Locate the cell with the specified text and output its [X, Y] center coordinate. 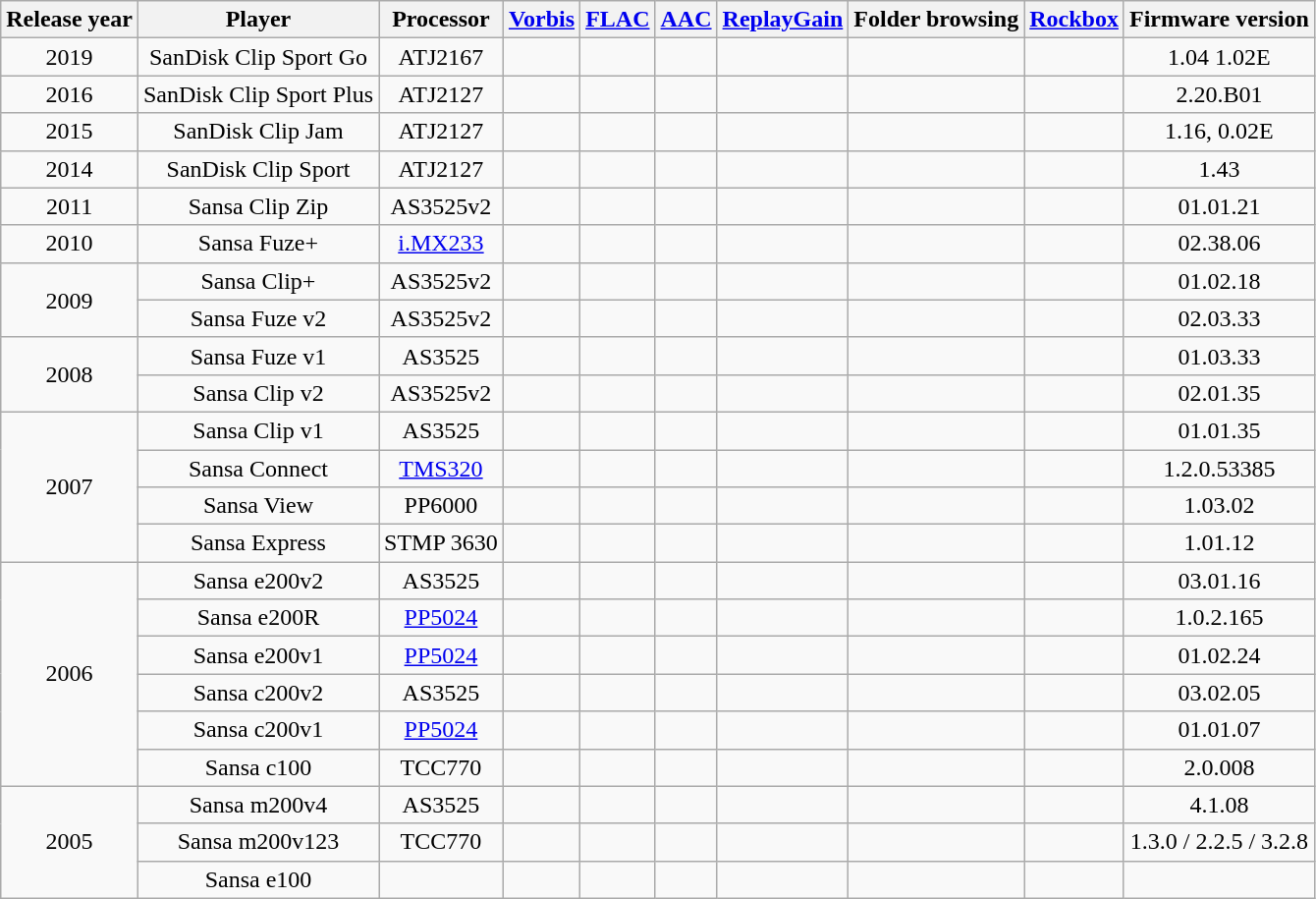
PP6000 [442, 506]
SanDisk Clip Sport [257, 169]
Sansa Fuze+ [257, 244]
Sansa Clip Zip [257, 206]
2005 [70, 842]
Sansa c200v2 [257, 693]
ATJ2167 [442, 57]
SanDisk Clip Sport Plus [257, 94]
03.01.16 [1219, 581]
02.03.33 [1219, 318]
2010 [70, 244]
1.16, 0.02E [1219, 132]
2014 [70, 169]
Sansa Clip+ [257, 281]
1.43 [1219, 169]
03.02.05 [1219, 693]
2006 [70, 674]
Sansa Fuze v2 [257, 318]
AAC [685, 20]
1.2.0.53385 [1219, 469]
2015 [70, 132]
Firmware version [1219, 20]
Processor [442, 20]
Sansa e200R [257, 618]
i.MX233 [442, 244]
2.0.008 [1219, 767]
1.04 1.02E [1219, 57]
Sansa View [257, 506]
01.02.24 [1219, 655]
TMS320 [442, 469]
STMP 3630 [442, 543]
ReplayGain [783, 20]
01.01.07 [1219, 730]
01.02.18 [1219, 281]
Folder browsing [937, 20]
Sansa Express [257, 543]
Rockbox [1074, 20]
2009 [70, 300]
2008 [70, 374]
Sansa Clip v1 [257, 430]
Sansa e200v2 [257, 581]
Sansa Connect [257, 469]
2007 [70, 486]
2.20.B01 [1219, 94]
2016 [70, 94]
1.3.0 / 2.2.5 / 3.2.8 [1219, 842]
Player [257, 20]
FLAC [618, 20]
SanDisk Clip Sport Go [257, 57]
SanDisk Clip Jam [257, 132]
1.0.2.165 [1219, 618]
01.01.35 [1219, 430]
Sansa Fuze v1 [257, 356]
Sansa c100 [257, 767]
1.03.02 [1219, 506]
2011 [70, 206]
2019 [70, 57]
01.01.21 [1219, 206]
Sansa e100 [257, 879]
01.03.33 [1219, 356]
Sansa m200v123 [257, 842]
Vorbis [541, 20]
02.01.35 [1219, 393]
Sansa m200v4 [257, 805]
02.38.06 [1219, 244]
Release year [70, 20]
4.1.08 [1219, 805]
Sansa c200v1 [257, 730]
Sansa Clip v2 [257, 393]
1.01.12 [1219, 543]
Sansa e200v1 [257, 655]
